Identify which cell holds the provided text, then report its [X, Y] central coordinate. 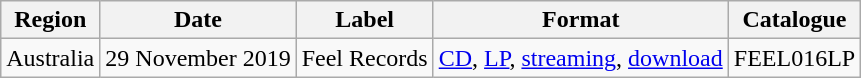
Australia [50, 58]
Feel Records [364, 58]
FEEL016LP [794, 58]
Catalogue [794, 20]
29 November 2019 [198, 58]
Format [580, 20]
CD, LP, streaming, download [580, 58]
Label [364, 20]
Date [198, 20]
Region [50, 20]
